Output the (X, Y) coordinate of the center of the cell containing the given text.  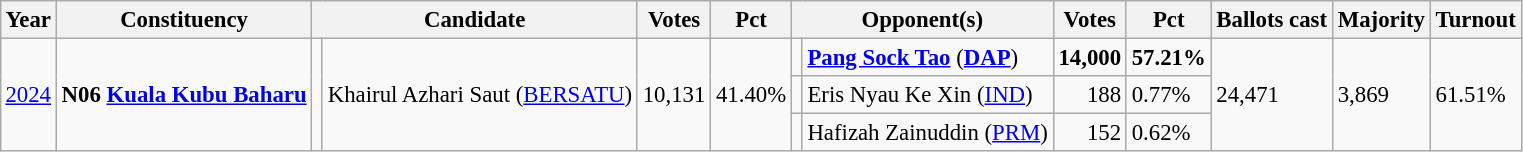
0.77% (1168, 95)
3,869 (1381, 94)
Ballots cast (1272, 20)
Turnout (1476, 20)
Majority (1381, 20)
Year (28, 20)
Eris Nyau Ke Xin (IND) (928, 95)
0.62% (1168, 133)
24,471 (1272, 94)
Opponent(s) (923, 20)
Khairul Azhari Saut (BERSATU) (480, 94)
41.40% (752, 94)
61.51% (1476, 94)
57.21% (1168, 57)
14,000 (1090, 57)
Pang Sock Tao (DAP) (928, 57)
N06 Kuala Kubu Baharu (184, 94)
10,131 (674, 94)
Hafizah Zainuddin (PRM) (928, 133)
Constituency (184, 20)
Candidate (475, 20)
2024 (28, 94)
152 (1090, 133)
188 (1090, 95)
